Identify which cell holds the provided text, then report its [X, Y] central coordinate. 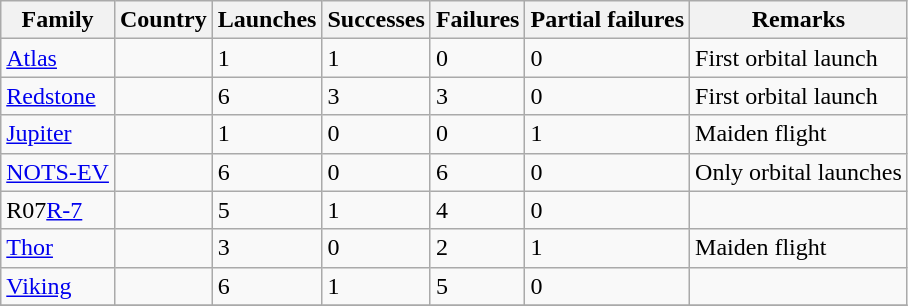
2 [478, 248]
Jupiter [58, 134]
Remarks [799, 20]
Viking [58, 286]
Atlas [58, 58]
Failures [478, 20]
Redstone [58, 96]
Country [163, 20]
4 [478, 210]
NOTS-EV [58, 172]
Family [58, 20]
Thor [58, 248]
Successes [376, 20]
Launches [267, 20]
Only orbital launches [799, 172]
Partial failures [608, 20]
R07R-7 [58, 210]
